Scan for the cell matching the given text and deliver its [x, y] coordinate at center. 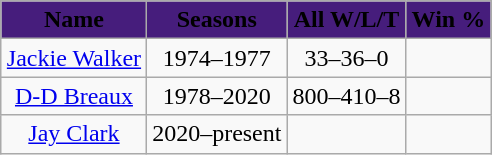
D-D Breaux [74, 96]
800–410–8 [346, 96]
33–36–0 [346, 58]
Win % [448, 20]
All W/L/T [346, 20]
1978–2020 [217, 96]
2020–present [217, 134]
Seasons [217, 20]
Name [74, 20]
1974–1977 [217, 58]
Jackie Walker [74, 58]
Jay Clark [74, 134]
